Search for the cell housing the specified text and yield its (X, Y) center coordinate. 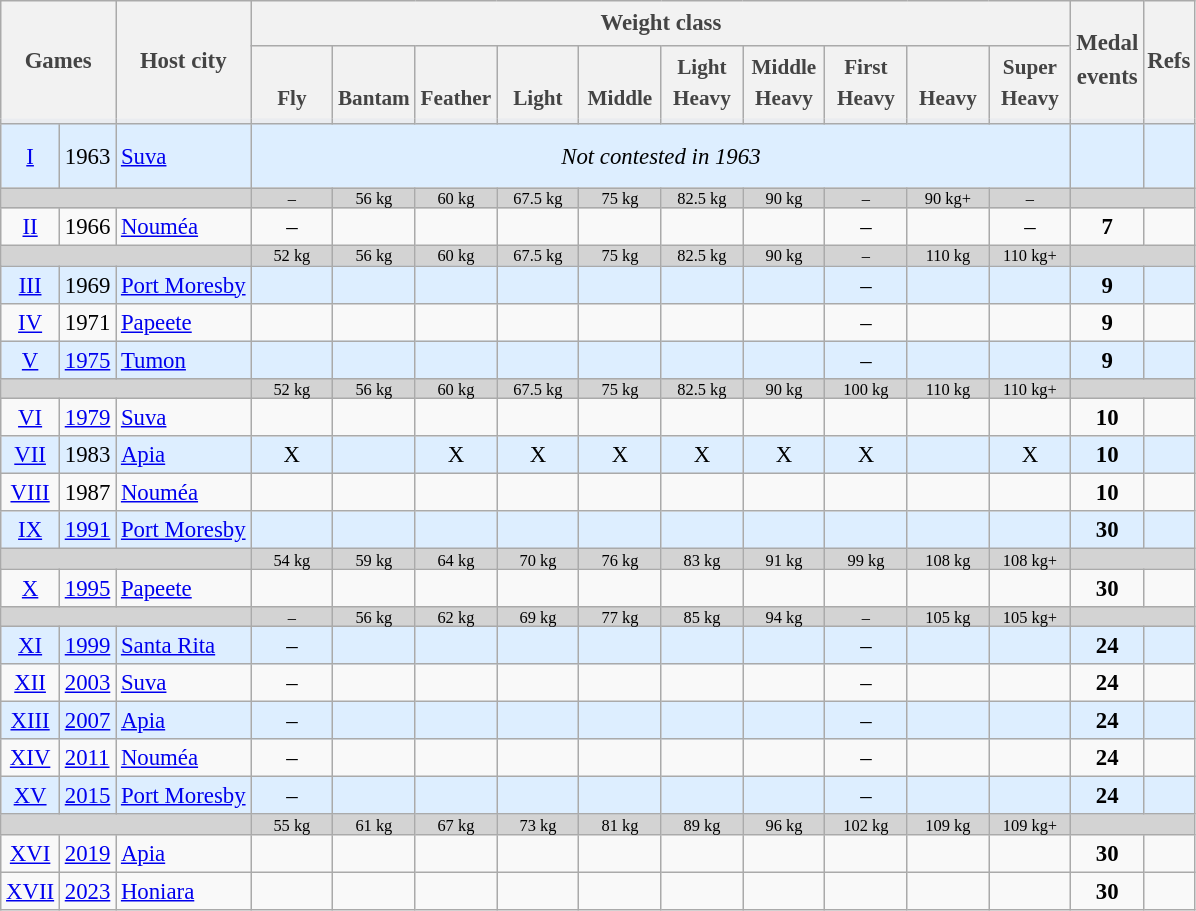
69 kg (538, 617)
FirstHeavy (866, 82)
1975 (87, 360)
100 kg (866, 389)
1991 (87, 530)
MiddleHeavy (784, 82)
1995 (87, 588)
IX (30, 530)
1971 (87, 322)
1966 (87, 227)
Fly (292, 82)
1963 (87, 156)
64 kg (456, 559)
LightHeavy (702, 82)
III (30, 285)
102 kg (866, 825)
94 kg (784, 617)
105 kg (948, 617)
VIII (30, 493)
Medalevents (1108, 60)
7 (1108, 227)
108 kg (948, 559)
XVII (30, 891)
1999 (87, 646)
Refs (1170, 60)
55 kg (292, 825)
Light (538, 82)
Games (58, 60)
91 kg (784, 559)
2019 (87, 854)
70 kg (538, 559)
I (30, 156)
Bantam (374, 82)
XIV (30, 758)
VI (30, 418)
XIII (30, 721)
77 kg (620, 617)
62 kg (456, 617)
2007 (87, 721)
67 kg (456, 825)
89 kg (702, 825)
76 kg (620, 559)
1969 (87, 285)
XI (30, 646)
2015 (87, 796)
1987 (87, 493)
105 kg+ (1030, 617)
99 kg (866, 559)
Honiara (184, 891)
59 kg (374, 559)
1979 (87, 418)
IV (30, 322)
2003 (87, 683)
73 kg (538, 825)
2011 (87, 758)
V (30, 360)
XVI (30, 854)
Middle (620, 82)
SuperHeavy (1030, 82)
81 kg (620, 825)
90 kg+ (948, 198)
109 kg+ (1030, 825)
Weight class (661, 24)
II (30, 227)
2023 (87, 891)
109 kg (948, 825)
85 kg (702, 617)
XV (30, 796)
VII (30, 455)
54 kg (292, 559)
96 kg (784, 825)
Heavy (948, 82)
Tumon (184, 360)
Feather (456, 82)
Host city (184, 60)
108 kg+ (1030, 559)
Not contested in 1963 (661, 156)
1983 (87, 455)
XII (30, 683)
61 kg (374, 825)
83 kg (702, 559)
Santa Rita (184, 646)
